Identify which cell holds the provided text, then report its (x, y) central coordinate. 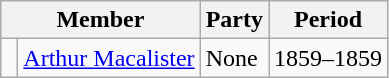
Period (328, 20)
None (234, 58)
1859–1859 (328, 58)
Party (234, 20)
Member (100, 20)
Arthur Macalister (109, 58)
